Provide the (X, Y) coordinate of the cell's center where the given text is located.  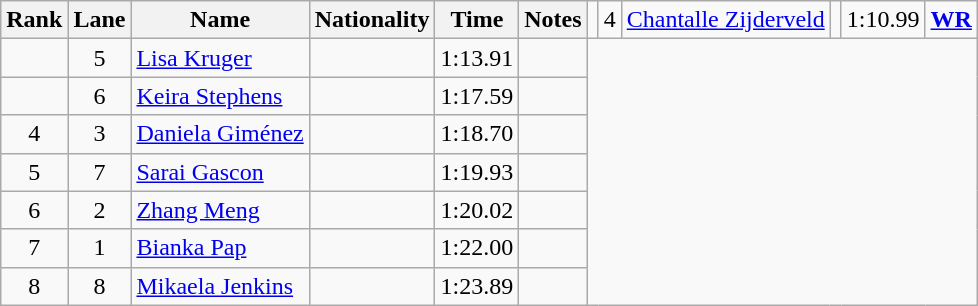
3 (100, 134)
1:20.02 (477, 210)
1:13.91 (477, 58)
1 (100, 248)
Notes (553, 20)
WR (951, 20)
1:17.59 (477, 96)
Sarai Gascon (220, 172)
Lane (100, 20)
Rank (34, 20)
Name (220, 20)
1:23.89 (477, 286)
Bianka Pap (220, 248)
1:18.70 (477, 134)
Time (477, 20)
Lisa Kruger (220, 58)
Nationality (372, 20)
Zhang Meng (220, 210)
Daniela Giménez (220, 134)
2 (100, 210)
1:22.00 (477, 248)
Keira Stephens (220, 96)
1:10.99 (883, 20)
Mikaela Jenkins (220, 286)
Chantalle Zijderveld (726, 20)
1:19.93 (477, 172)
